Search for the cell housing the specified text and yield its (X, Y) center coordinate. 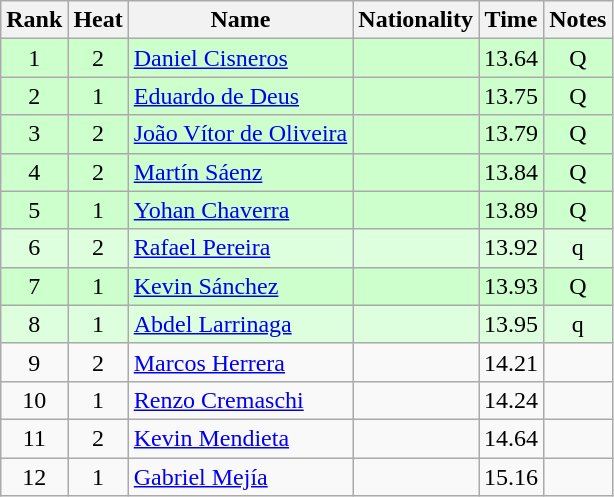
Martín Sáenz (240, 172)
Name (240, 20)
13.89 (512, 210)
11 (34, 438)
Kevin Mendieta (240, 438)
Rafael Pereira (240, 248)
Notes (578, 20)
Kevin Sánchez (240, 286)
Gabriel Mejía (240, 477)
13.84 (512, 172)
13.79 (512, 134)
Renzo Cremaschi (240, 400)
Abdel Larrinaga (240, 324)
6 (34, 248)
5 (34, 210)
4 (34, 172)
Eduardo de Deus (240, 96)
Time (512, 20)
Heat (98, 20)
12 (34, 477)
10 (34, 400)
7 (34, 286)
15.16 (512, 477)
3 (34, 134)
Rank (34, 20)
13.93 (512, 286)
8 (34, 324)
Yohan Chaverra (240, 210)
13.75 (512, 96)
14.64 (512, 438)
Daniel Cisneros (240, 58)
13.64 (512, 58)
João Vítor de Oliveira (240, 134)
13.92 (512, 248)
Marcos Herrera (240, 362)
14.21 (512, 362)
14.24 (512, 400)
Nationality (416, 20)
9 (34, 362)
13.95 (512, 324)
